Provide the (x, y) coordinate of the cell's center where the given text is located.  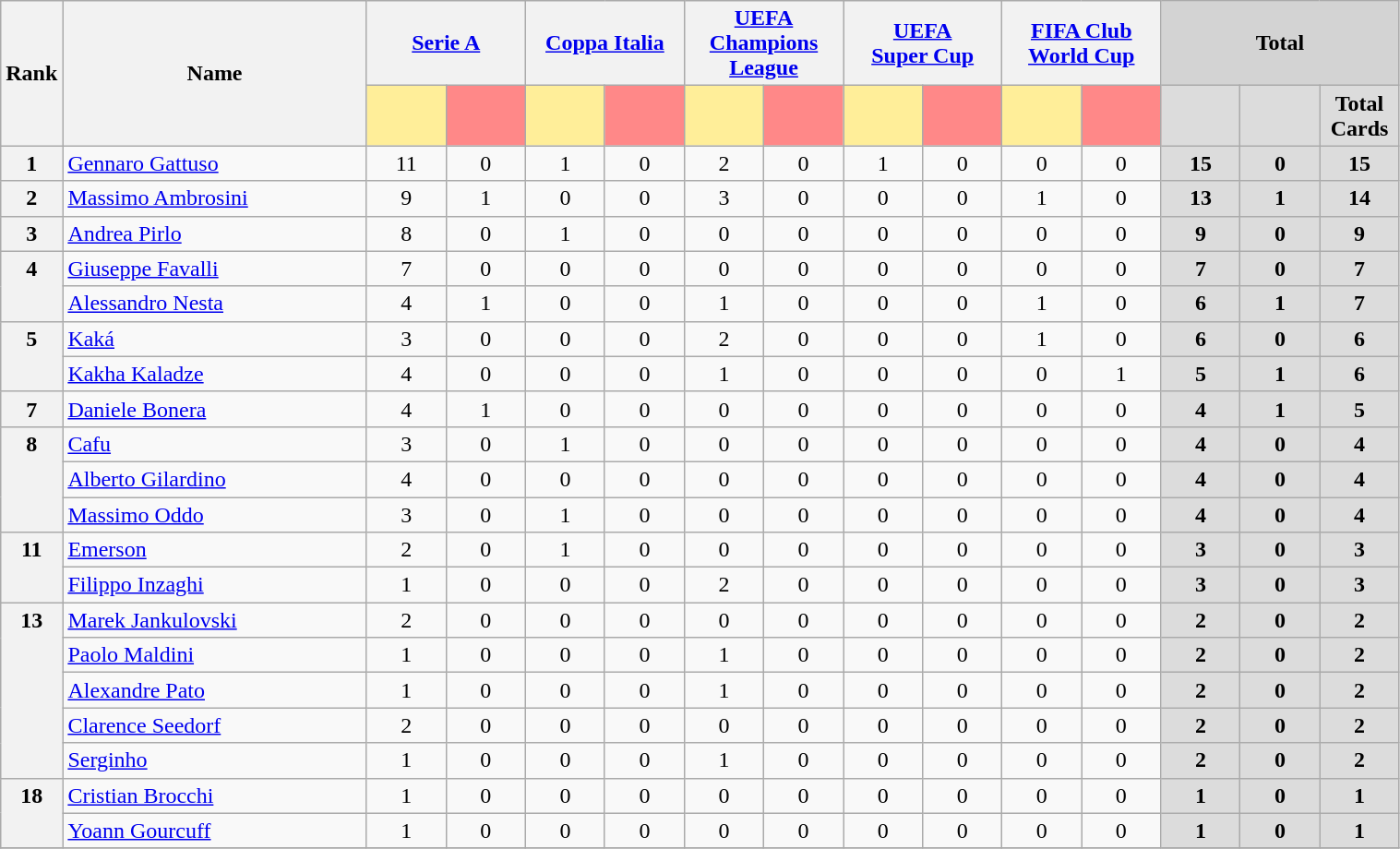
Daniele Bonera (214, 409)
Total (1280, 43)
Massimo Oddo (214, 514)
Alberto Gilardino (214, 479)
Kakha Kaladze (214, 374)
Alexandre Pato (214, 690)
Name (214, 74)
Serginho (214, 760)
Emerson (214, 550)
Serie A (446, 43)
Giuseppe Favalli (214, 269)
Marek Jankulovski (214, 620)
Kaká (214, 339)
Clarence Seedorf (214, 725)
18 (31, 813)
Alessandro Nesta (214, 304)
UEFAChampions League (763, 43)
Massimo Ambrosini (214, 198)
Cafu (214, 444)
UEFASuper Cup (923, 43)
Paolo Maldini (214, 655)
Yoann Gourcuff (214, 831)
Rank (31, 74)
Coppa Italia (604, 43)
FIFA Club World Cup (1082, 43)
Cristian Brocchi (214, 795)
Gennaro Gattuso (214, 163)
Total Cards (1359, 116)
14 (1359, 198)
Andrea Pirlo (214, 233)
Filippo Inzaghi (214, 585)
